Pinpoint the cell where the given text exists, returning its [x, y] midpoint coordinate. 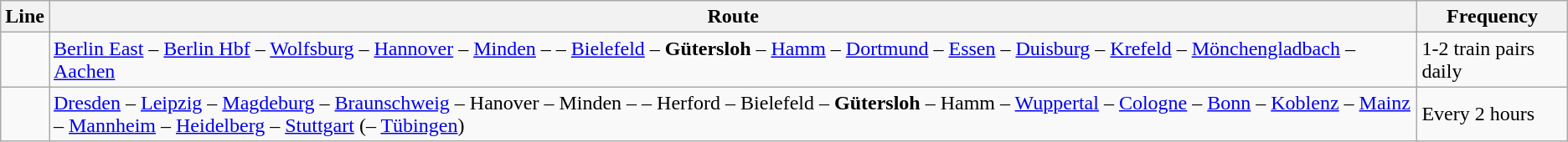
Frequency [1493, 17]
Every 2 hours [1493, 114]
Route [732, 17]
1-2 train pairs daily [1493, 60]
Line [25, 17]
